Capture the cell that displays the provided text and extract its (X, Y) central coordinate. 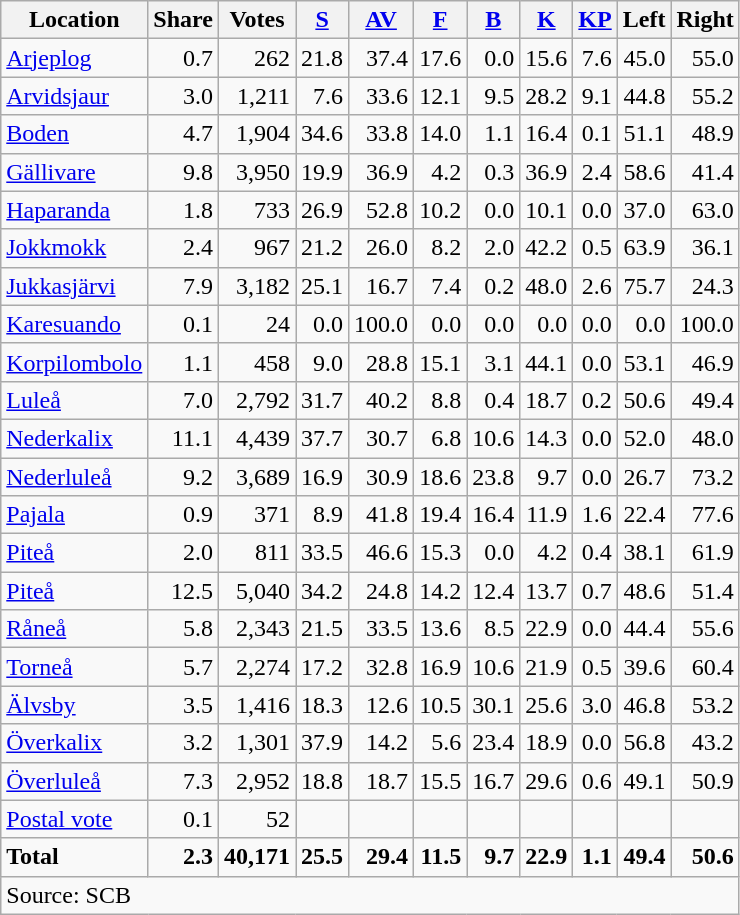
7.4 (440, 286)
11.5 (440, 857)
Nederluleå (74, 477)
9.2 (184, 477)
3.5 (184, 705)
14.3 (546, 438)
Left (644, 20)
15.3 (440, 553)
14.0 (440, 134)
75.7 (644, 286)
7.3 (184, 781)
3,182 (256, 286)
24 (256, 324)
19.4 (440, 515)
40,171 (256, 857)
21.8 (322, 58)
AV (382, 20)
48.9 (705, 134)
458 (256, 362)
13.7 (546, 591)
Pajala (74, 515)
12.5 (184, 591)
4,439 (256, 438)
19.9 (322, 172)
0.9 (184, 515)
811 (256, 553)
B (494, 20)
37.7 (322, 438)
40.2 (382, 400)
262 (256, 58)
7.0 (184, 400)
8.2 (440, 248)
Share (184, 20)
KP (595, 20)
Råneå (74, 629)
29.6 (546, 781)
967 (256, 248)
46.6 (382, 553)
10.5 (440, 705)
41.4 (705, 172)
2.6 (595, 286)
48.6 (644, 591)
9.5 (494, 96)
8.9 (322, 515)
Jukkasjärvi (74, 286)
S (322, 20)
15.5 (440, 781)
11.1 (184, 438)
34.2 (322, 591)
30.7 (382, 438)
41.8 (382, 515)
1,904 (256, 134)
Karesuando (74, 324)
5.7 (184, 667)
52.8 (382, 210)
18.9 (546, 743)
9.0 (322, 362)
7.9 (184, 286)
Gällivare (74, 172)
Torneå (74, 667)
2,343 (256, 629)
5,040 (256, 591)
77.6 (705, 515)
Votes (256, 20)
3,950 (256, 172)
Luleå (74, 400)
1.8 (184, 210)
1,416 (256, 705)
49.1 (644, 781)
37.4 (382, 58)
52.0 (644, 438)
17.2 (322, 667)
21.2 (322, 248)
24.8 (382, 591)
Boden (74, 134)
21.5 (322, 629)
Source: SCB (370, 895)
55.2 (705, 96)
63.9 (644, 248)
25.5 (322, 857)
3.2 (184, 743)
37.9 (322, 743)
1,301 (256, 743)
26.9 (322, 210)
Arvidsjaur (74, 96)
15.6 (546, 58)
0.3 (494, 172)
5.8 (184, 629)
25.6 (546, 705)
44.4 (644, 629)
34.6 (322, 134)
2.3 (184, 857)
6.8 (440, 438)
33.6 (382, 96)
23.8 (494, 477)
28.2 (546, 96)
44.8 (644, 96)
Location (74, 20)
39.6 (644, 667)
Korpilombolo (74, 362)
60.4 (705, 667)
Haparanda (74, 210)
3.1 (494, 362)
12.1 (440, 96)
55.0 (705, 58)
26.7 (644, 477)
17.6 (440, 58)
26.0 (382, 248)
1,211 (256, 96)
4.7 (184, 134)
37.0 (644, 210)
Nederkalix (74, 438)
3,689 (256, 477)
55.6 (705, 629)
733 (256, 210)
58.6 (644, 172)
30.9 (382, 477)
24.3 (705, 286)
12.4 (494, 591)
51.4 (705, 591)
18.8 (322, 781)
F (440, 20)
5.6 (440, 743)
42.2 (546, 248)
46.8 (644, 705)
25.1 (322, 286)
15.1 (440, 362)
Postal vote (74, 819)
11.9 (546, 515)
Right (705, 20)
8.8 (440, 400)
Total (74, 857)
Älvsby (74, 705)
45.0 (644, 58)
46.9 (705, 362)
28.8 (382, 362)
30.1 (494, 705)
1.6 (595, 515)
Arjeplog (74, 58)
8.5 (494, 629)
K (546, 20)
10.2 (440, 210)
73.2 (705, 477)
43.2 (705, 743)
21.9 (546, 667)
56.8 (644, 743)
22.4 (644, 515)
36.1 (705, 248)
38.1 (644, 553)
33.8 (382, 134)
0.6 (595, 781)
52 (256, 819)
2,274 (256, 667)
9.8 (184, 172)
23.4 (494, 743)
63.0 (705, 210)
10.1 (546, 210)
53.2 (705, 705)
50.9 (705, 781)
Överluleå (74, 781)
53.1 (644, 362)
44.1 (546, 362)
12.6 (382, 705)
31.7 (322, 400)
2,792 (256, 400)
2,952 (256, 781)
371 (256, 515)
51.1 (644, 134)
32.8 (382, 667)
29.4 (382, 857)
9.1 (595, 96)
Överkalix (74, 743)
18.6 (440, 477)
Jokkmokk (74, 248)
13.6 (440, 629)
18.3 (322, 705)
61.9 (705, 553)
